For the text-containing cell, return its midpoint in [x, y] coordinate format. 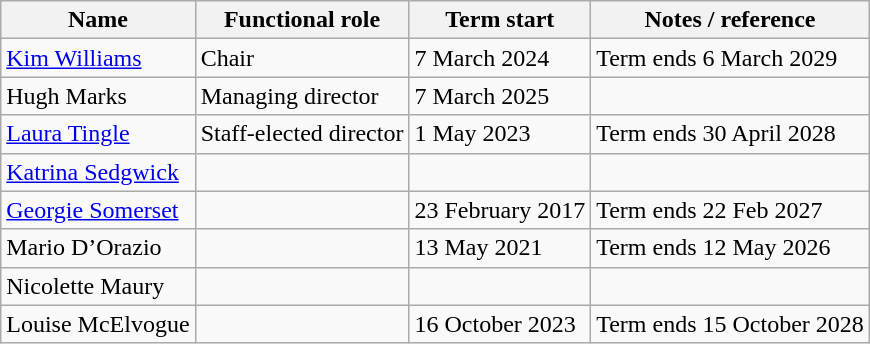
Georgie Somerset [98, 210]
16 October 2023 [500, 324]
Name [98, 20]
Staff-elected director [302, 134]
Term ends 30 April 2028 [730, 134]
Mario D’Orazio [98, 248]
Notes / reference [730, 20]
23 February 2017 [500, 210]
1 May 2023 [500, 134]
Functional role [302, 20]
Kim Williams [98, 58]
Term start [500, 20]
Louise McElvogue [98, 324]
Katrina Sedgwick [98, 172]
Laura Tingle [98, 134]
Term ends 22 Feb 2027 [730, 210]
Chair [302, 58]
7 March 2025 [500, 96]
13 May 2021 [500, 248]
7 March 2024 [500, 58]
Term ends 15 October 2028 [730, 324]
Term ends 12 May 2026 [730, 248]
Hugh Marks [98, 96]
Managing director [302, 96]
Nicolette Maury [98, 286]
Term ends 6 March 2029 [730, 58]
